Scan for the cell matching the given text and deliver its (X, Y) coordinate at center. 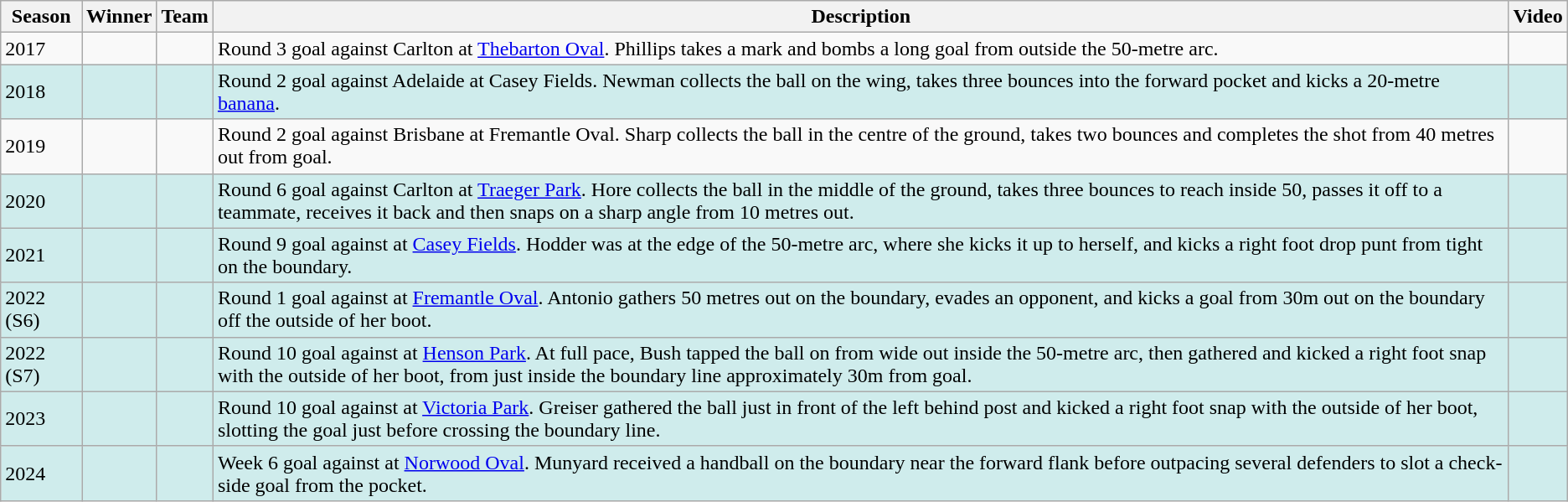
2021 (42, 255)
2017 (42, 49)
2022 (S7) (42, 364)
Team (185, 17)
Description (861, 17)
2024 (42, 473)
Winner (119, 17)
Video (1538, 17)
2019 (42, 146)
2023 (42, 419)
2020 (42, 201)
Season (42, 17)
2018 (42, 92)
2022 (S6) (42, 310)
Round 3 goal against Carlton at Thebarton Oval. Phillips takes a mark and bombs a long goal from outside the 50-metre arc. (861, 49)
